Scan for the cell matching the given text and deliver its [X, Y] coordinate at center. 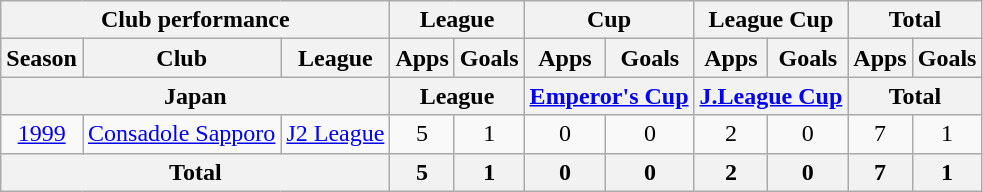
League Cup [771, 20]
1999 [42, 134]
J2 League [336, 134]
Season [42, 58]
Japan [196, 96]
Emperor's Cup [609, 96]
Cup [609, 20]
Club performance [196, 20]
Club [181, 58]
Consadole Sapporo [181, 134]
J.League Cup [771, 96]
